Pinpoint the cell where the given text exists, returning its (X, Y) midpoint coordinate. 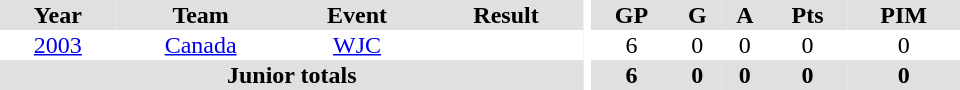
G (698, 15)
A (745, 15)
Canada (201, 45)
Pts (808, 15)
Event (358, 15)
Result (506, 15)
Year (58, 15)
WJC (358, 45)
GP (631, 15)
2003 (58, 45)
Team (201, 15)
Junior totals (292, 75)
PIM (904, 15)
